Return [x, y] of the center of cell containing provided text 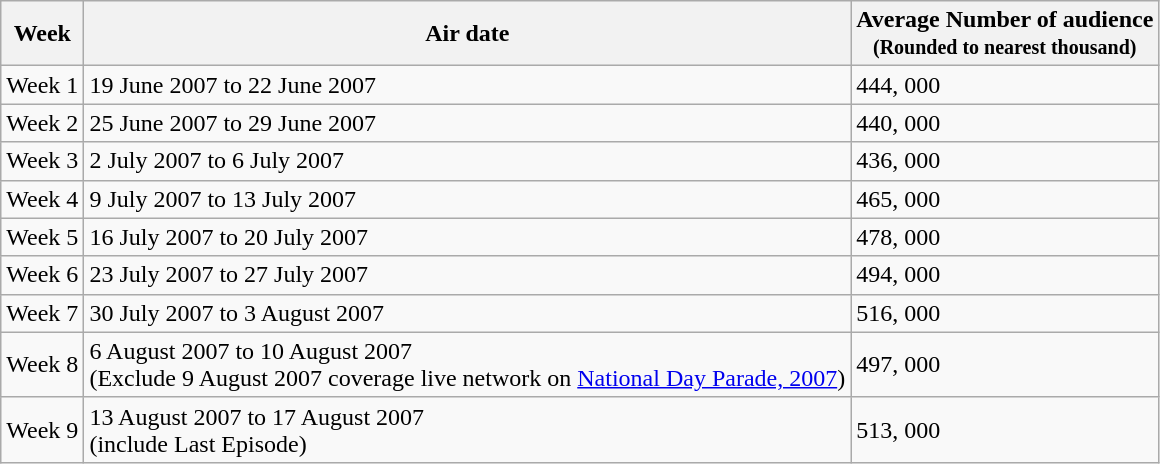
Week [42, 34]
516, 000 [1005, 313]
Week 8 [42, 364]
Air date [468, 34]
Week 3 [42, 161]
30 July 2007 to 3 August 2007 [468, 313]
436, 000 [1005, 161]
19 June 2007 to 22 June 2007 [468, 85]
Week 1 [42, 85]
13 August 2007 to 17 August 2007(include Last Episode) [468, 430]
Week 6 [42, 275]
497, 000 [1005, 364]
513, 000 [1005, 430]
23 July 2007 to 27 July 2007 [468, 275]
Week 4 [42, 199]
16 July 2007 to 20 July 2007 [468, 237]
9 July 2007 to 13 July 2007 [468, 199]
440, 000 [1005, 123]
25 June 2007 to 29 June 2007 [468, 123]
465, 000 [1005, 199]
Average Number of audience(Rounded to nearest thousand) [1005, 34]
Week 2 [42, 123]
444, 000 [1005, 85]
494, 000 [1005, 275]
2 July 2007 to 6 July 2007 [468, 161]
478, 000 [1005, 237]
Week 9 [42, 430]
6 August 2007 to 10 August 2007(Exclude 9 August 2007 coverage live network on National Day Parade, 2007) [468, 364]
Week 7 [42, 313]
Week 5 [42, 237]
